Search for the cell housing the specified text and yield its [x, y] center coordinate. 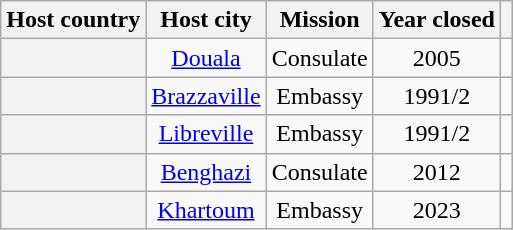
2005 [436, 58]
Host country [74, 20]
Khartoum [206, 210]
Libreville [206, 134]
Mission [320, 20]
Year closed [436, 20]
2023 [436, 210]
2012 [436, 172]
Douala [206, 58]
Benghazi [206, 172]
Brazzaville [206, 96]
Host city [206, 20]
